Return [x, y] of the center of cell containing provided text 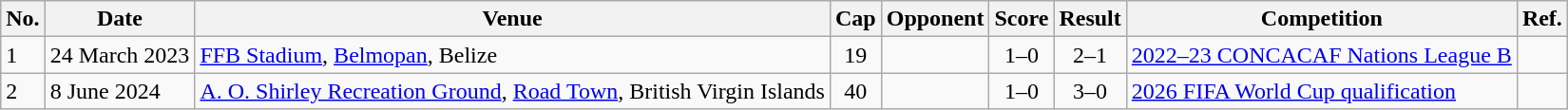
3–0 [1090, 91]
Score [1022, 19]
Opponent [935, 19]
2–1 [1090, 55]
40 [855, 91]
Venue [513, 19]
24 March 2023 [120, 55]
2 [23, 91]
2026 FIFA World Cup qualification [1321, 91]
Ref. [1541, 19]
1 [23, 55]
No. [23, 19]
Result [1090, 19]
19 [855, 55]
FFB Stadium, Belmopan, Belize [513, 55]
Date [120, 19]
A. O. Shirley Recreation Ground, Road Town, British Virgin Islands [513, 91]
2022–23 CONCACAF Nations League B [1321, 55]
Competition [1321, 19]
Cap [855, 19]
8 June 2024 [120, 91]
